Output the [X, Y] coordinate of the center of the cell containing the given text.  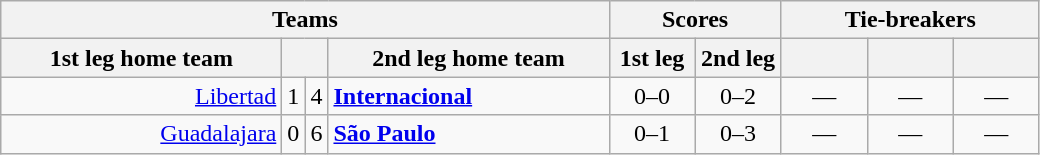
4 [316, 96]
São Paulo [468, 134]
0–2 [738, 96]
1 [294, 96]
Guadalajara [142, 134]
1st leg [652, 58]
Teams [305, 20]
0–3 [738, 134]
Scores [695, 20]
0–1 [652, 134]
0–0 [652, 96]
2nd leg [738, 58]
6 [316, 134]
1st leg home team [142, 58]
2nd leg home team [468, 58]
Internacional [468, 96]
Libertad [142, 96]
Tie-breakers [910, 20]
0 [294, 134]
